Return (x, y) of the center of cell containing provided text 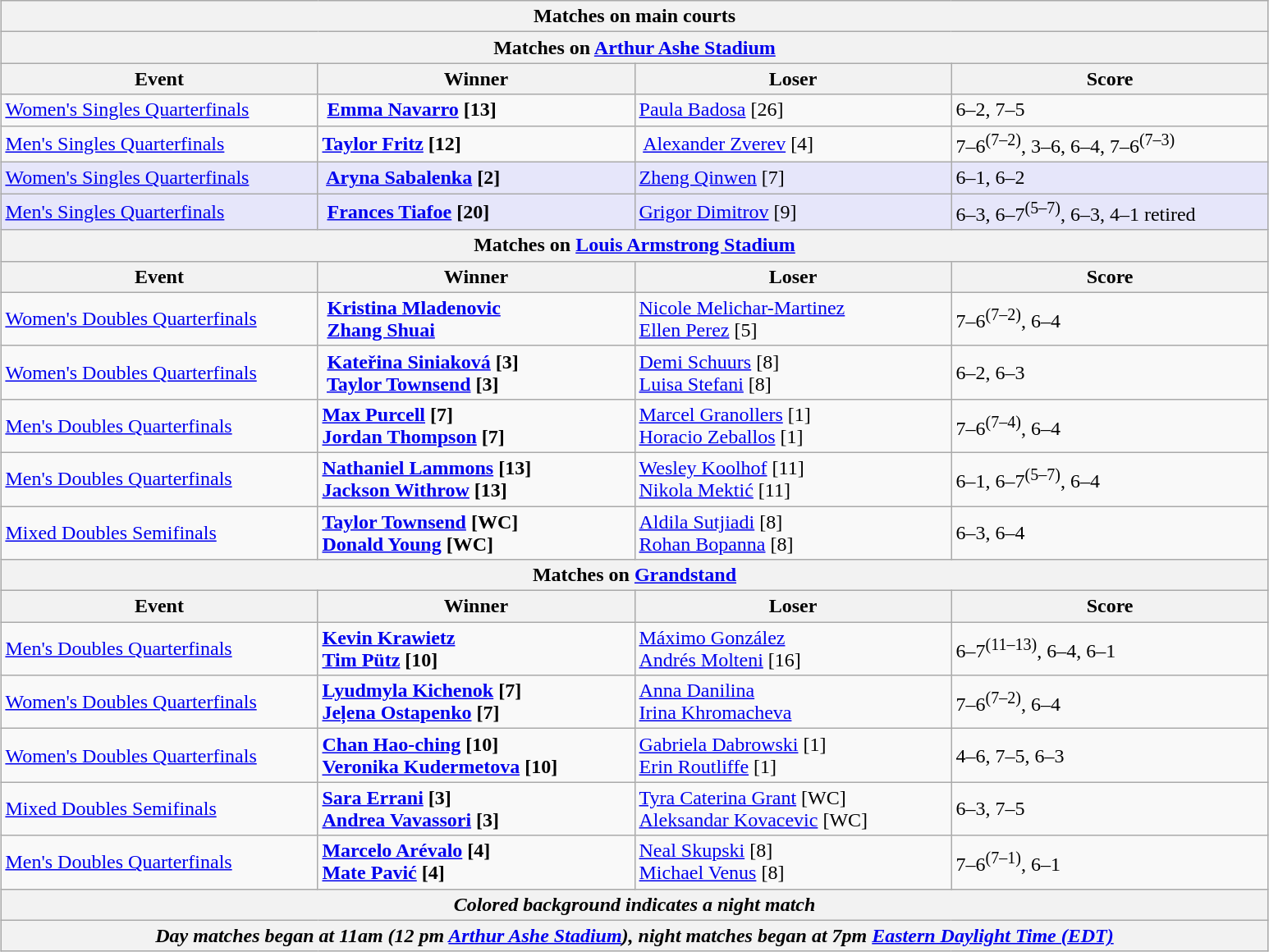
7–6(7–1), 6–1 (1110, 862)
Grigor Dimitrov [9] (793, 212)
Aldila Sutjiadi [8] Rohan Bopanna [8] (793, 533)
4–6, 7–5, 6–3 (1110, 755)
7–6(7–4), 6–4 (1110, 425)
Paula Badosa [26] (793, 110)
Kevin Krawietz Tim Pütz [10] (476, 648)
6–3, 7–5 (1110, 809)
Frances Tiafoe [20] (476, 212)
Neal Skupski [8] Michael Venus [8] (793, 862)
Aryna Sabalenka [2] (476, 178)
Emma Navarro [13] (476, 110)
6–2, 7–5 (1110, 110)
6–3, 6–7(5–7), 6–3, 4–1 retired (1110, 212)
Matches on Grandstand (634, 575)
6–1, 6–2 (1110, 178)
Matches on Arthur Ashe Stadium (634, 48)
Anna Danilina Irina Khromacheva (793, 703)
Matches on Louis Armstrong Stadium (634, 245)
Demi Schuurs [8] Luisa Stefani [8] (793, 373)
Taylor Townsend [WC] Donald Young [WC] (476, 533)
Kateřina Siniaková [3] Taylor Townsend [3] (476, 373)
Kristina Mladenovic Zhang Shuai (476, 318)
Day matches began at 11am (12 pm Arthur Ashe Stadium), night matches began at 7pm Eastern Daylight Time (EDT) (634, 936)
Tyra Caterina Grant [WC] Aleksandar Kovacevic [WC] (793, 809)
Nicole Melichar-Martinez Ellen Perez [5] (793, 318)
6–3, 6–4 (1110, 533)
6–7(11–13), 6–4, 6–1 (1110, 648)
Taylor Fritz [12] (476, 144)
6–2, 6–3 (1110, 373)
Marcel Granollers [1] Horacio Zeballos [1] (793, 425)
Colored background indicates a night match (634, 904)
Máximo González Andrés Molteni [16] (793, 648)
Gabriela Dabrowski [1] Erin Routliffe [1] (793, 755)
7–6(7–2), 3–6, 6–4, 7–6(7–3) (1110, 144)
Chan Hao-ching [10] Veronika Kudermetova [10] (476, 755)
Marcelo Arévalo [4] Mate Pavić [4] (476, 862)
Matches on main courts (634, 16)
6–1, 6–7(5–7), 6–4 (1110, 479)
Nathaniel Lammons [13] Jackson Withrow [13] (476, 479)
Alexander Zverev [4] (793, 144)
Lyudmyla Kichenok [7] Jeļena Ostapenko [7] (476, 703)
Zheng Qinwen [7] (793, 178)
Sara Errani [3] Andrea Vavassori [3] (476, 809)
Max Purcell [7] Jordan Thompson [7] (476, 425)
Wesley Koolhof [11] Nikola Mektić [11] (793, 479)
